Search for the cell housing the specified text and yield its (x, y) center coordinate. 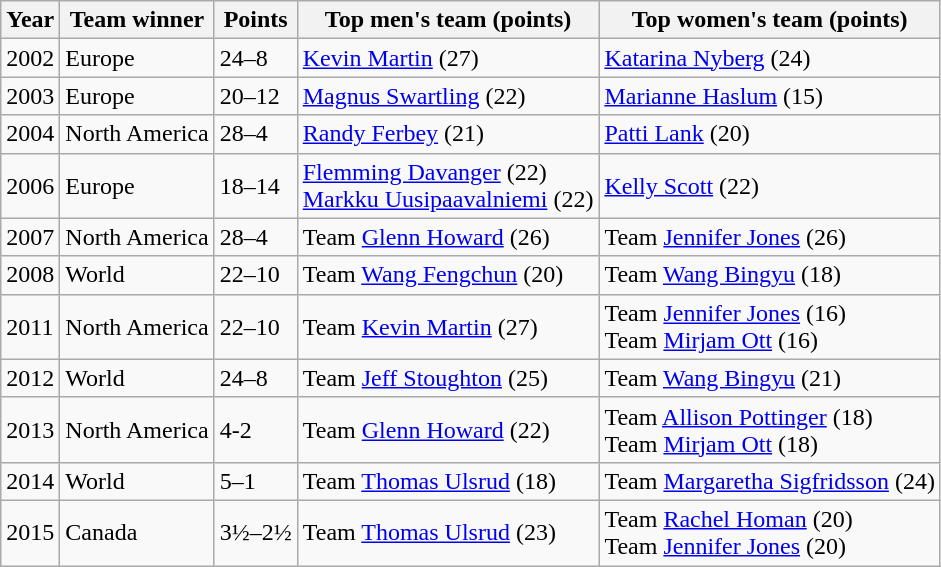
Team Allison Pottinger (18) Team Mirjam Ott (18) (770, 430)
18–14 (256, 186)
Team Wang Bingyu (18) (770, 275)
Kelly Scott (22) (770, 186)
Team Thomas Ulsrud (23) (448, 532)
Team Margaretha Sigfridsson (24) (770, 481)
Flemming Davanger (22) Markku Uusipaavalniemi (22) (448, 186)
4-2 (256, 430)
20–12 (256, 96)
Team Glenn Howard (26) (448, 237)
Team Kevin Martin (27) (448, 326)
Team Wang Fengchun (20) (448, 275)
Katarina Nyberg (24) (770, 58)
Marianne Haslum (15) (770, 96)
2013 (30, 430)
2008 (30, 275)
Year (30, 20)
Team Glenn Howard (22) (448, 430)
2004 (30, 134)
3½–2½ (256, 532)
Top men's team (points) (448, 20)
2006 (30, 186)
2003 (30, 96)
Top women's team (points) (770, 20)
2015 (30, 532)
2012 (30, 378)
Team Rachel Homan (20) Team Jennifer Jones (20) (770, 532)
Magnus Swartling (22) (448, 96)
5–1 (256, 481)
2002 (30, 58)
Randy Ferbey (21) (448, 134)
Patti Lank (20) (770, 134)
Team Jennifer Jones (26) (770, 237)
2014 (30, 481)
Team winner (137, 20)
2007 (30, 237)
Kevin Martin (27) (448, 58)
Canada (137, 532)
Team Jennifer Jones (16) Team Mirjam Ott (16) (770, 326)
2011 (30, 326)
Team Wang Bingyu (21) (770, 378)
Points (256, 20)
Team Thomas Ulsrud (18) (448, 481)
Team Jeff Stoughton (25) (448, 378)
